Locate the cell with the specified text and output its (x, y) center coordinate. 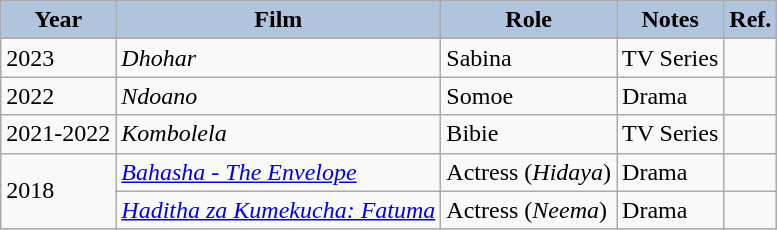
2021-2022 (58, 134)
Bibie (529, 134)
Year (58, 20)
Film (278, 20)
Dhohar (278, 58)
Actress (Neema) (529, 210)
2018 (58, 191)
Sabina (529, 58)
Kombolela (278, 134)
Notes (670, 20)
Bahasha - The Envelope (278, 172)
Ref. (750, 20)
Ndoano (278, 96)
Actress (Hidaya) (529, 172)
Somoe (529, 96)
2022 (58, 96)
2023 (58, 58)
Role (529, 20)
Haditha za Kumekucha: Fatuma (278, 210)
